Locate the cell with the specified text and output its (X, Y) center coordinate. 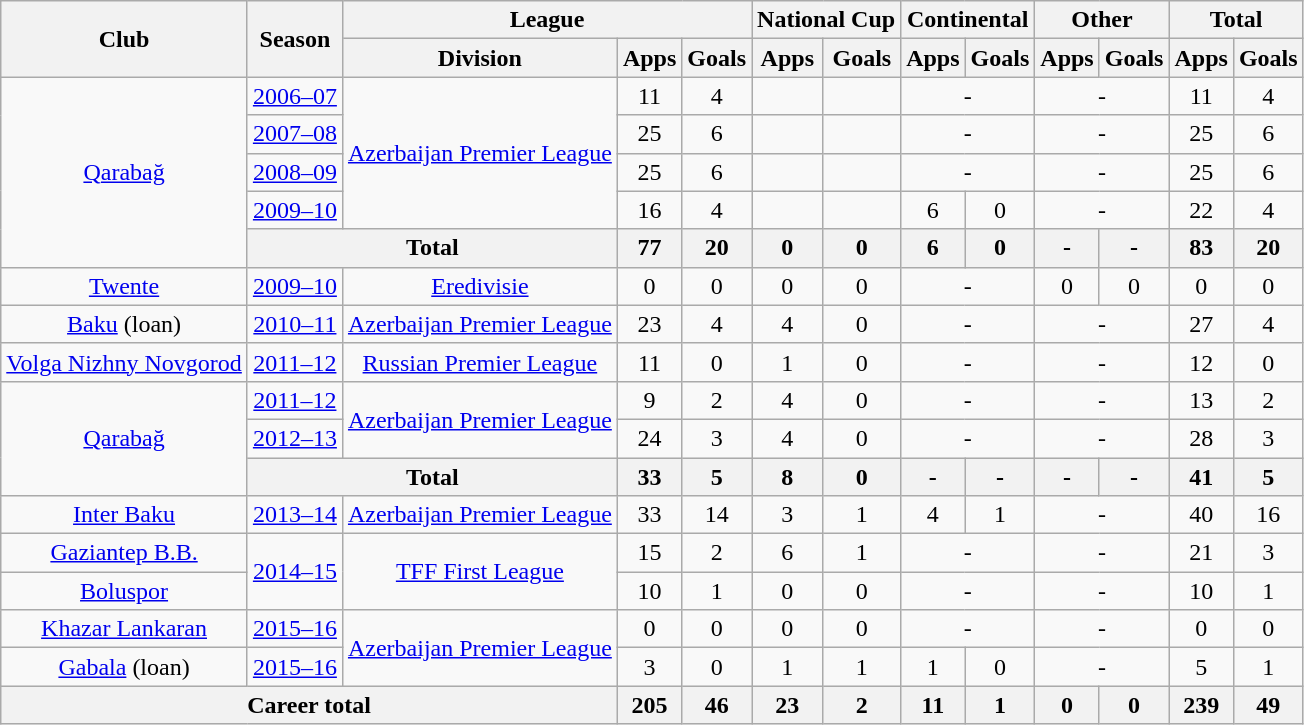
2008–09 (294, 172)
2012–13 (294, 438)
Gabala (loan) (124, 667)
Baku (loan) (124, 324)
9 (649, 400)
Inter Baku (124, 515)
77 (649, 248)
15 (649, 553)
49 (1268, 705)
2007–08 (294, 134)
41 (1201, 477)
Other (1102, 20)
Season (294, 39)
24 (649, 438)
27 (1201, 324)
8 (788, 477)
2006–07 (294, 96)
239 (1201, 705)
12 (1201, 362)
28 (1201, 438)
83 (1201, 248)
205 (649, 705)
Gaziantep B.B. (124, 553)
League (546, 20)
Career total (310, 705)
Volga Nizhny Novgorod (124, 362)
46 (717, 705)
14 (717, 515)
TFF First League (480, 572)
Russian Premier League (480, 362)
Eredivisie (480, 286)
Boluspor (124, 591)
2010–11 (294, 324)
National Cup (826, 20)
Khazar Lankaran (124, 629)
22 (1201, 210)
Division (480, 58)
2014–15 (294, 572)
13 (1201, 400)
Twente (124, 286)
Club (124, 39)
40 (1201, 515)
2013–14 (294, 515)
Continental (968, 20)
21 (1201, 553)
